Identify which cell holds the provided text, then report its [X, Y] central coordinate. 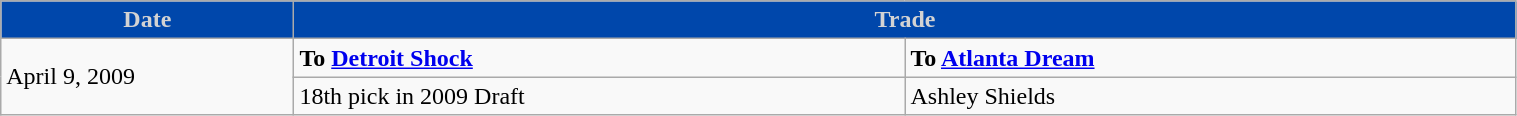
Trade [905, 20]
Ashley Shields [1210, 96]
To Detroit Shock [600, 58]
To Atlanta Dream [1210, 58]
Date [148, 20]
April 9, 2009 [148, 77]
18th pick in 2009 Draft [600, 96]
